Determine the [X, Y] coordinate at the center of the cell enclosing the given text.  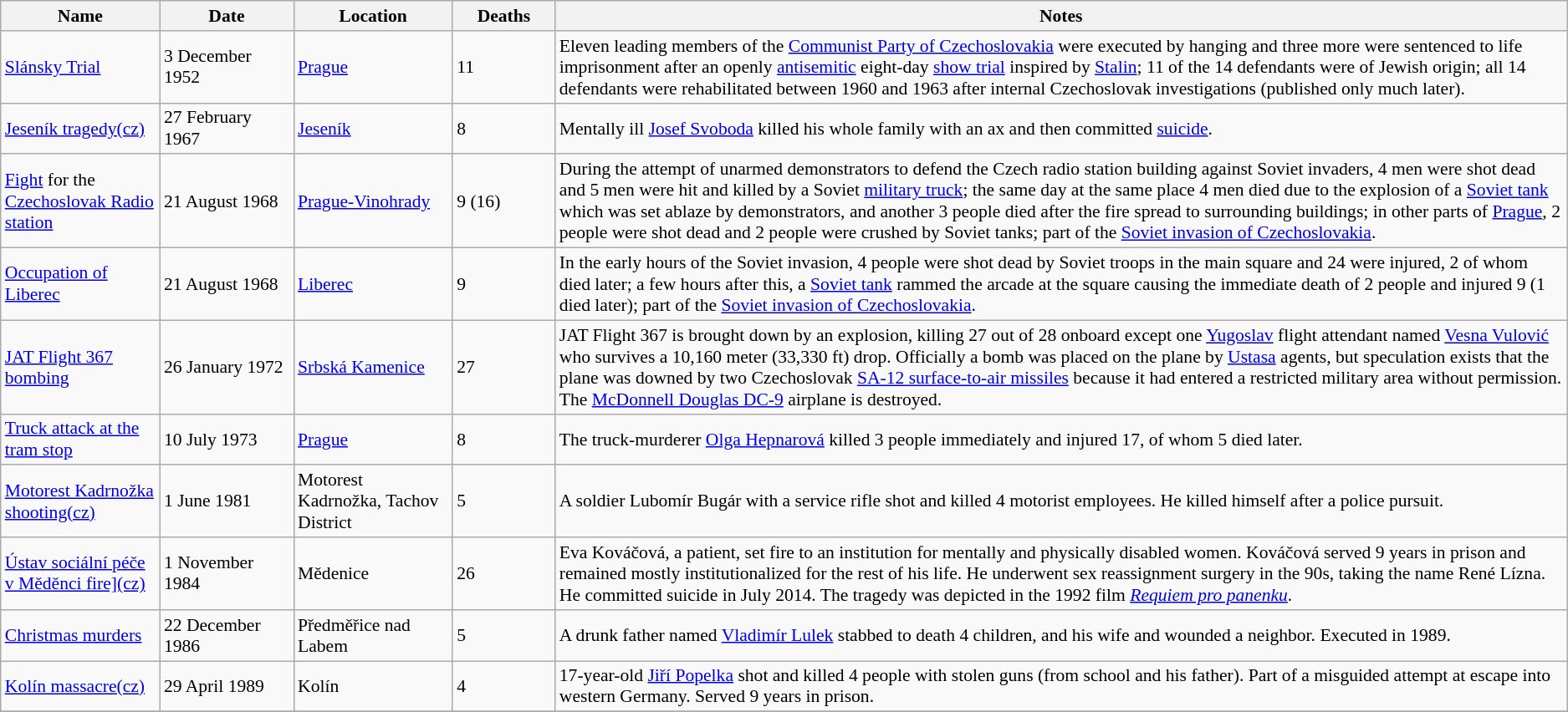
Name [80, 16]
Jeseník [373, 129]
11 [503, 67]
Mědenice [373, 573]
Location [373, 16]
Liberec [373, 284]
Christmas murders [80, 635]
JAT Flight 367 bombing [80, 367]
3 December 1952 [227, 67]
26 [503, 573]
1 June 1981 [227, 501]
Ústav sociální péče v Měděnci fire](cz) [80, 573]
9 (16) [503, 201]
26 January 1972 [227, 367]
Fight for the Czechoslovak Radio station [80, 201]
Motorest Kadrnožka shooting(cz) [80, 501]
Motorest Kadrnožka, Tachov District [373, 501]
A drunk father named Vladimír Lulek stabbed to death 4 children, and his wife and wounded a neighbor. Executed in 1989. [1061, 635]
Kolín [373, 687]
22 December 1986 [227, 635]
Srbská Kamenice [373, 367]
27 [503, 367]
Předměřice nad Labem [373, 635]
9 [503, 284]
10 July 1973 [227, 440]
Deaths [503, 16]
4 [503, 687]
Mentally ill Josef Svoboda killed his whole family with an ax and then committed suicide. [1061, 129]
Kolín massacre(cz) [80, 687]
A soldier Lubomír Bugár with a service rifle shot and killed 4 motorist employees. He killed himself after a police pursuit. [1061, 501]
Slánsky Trial [80, 67]
Occupation of Liberec [80, 284]
Notes [1061, 16]
27 February 1967 [227, 129]
1 November 1984 [227, 573]
Jeseník tragedy(cz) [80, 129]
29 April 1989 [227, 687]
The truck-murderer Olga Hepnarová killed 3 people immediately and injured 17, of whom 5 died later. [1061, 440]
Date [227, 16]
Prague-Vinohrady [373, 201]
Truck attack at the tram stop [80, 440]
